Capture the cell that displays the provided text and extract its (x, y) central coordinate. 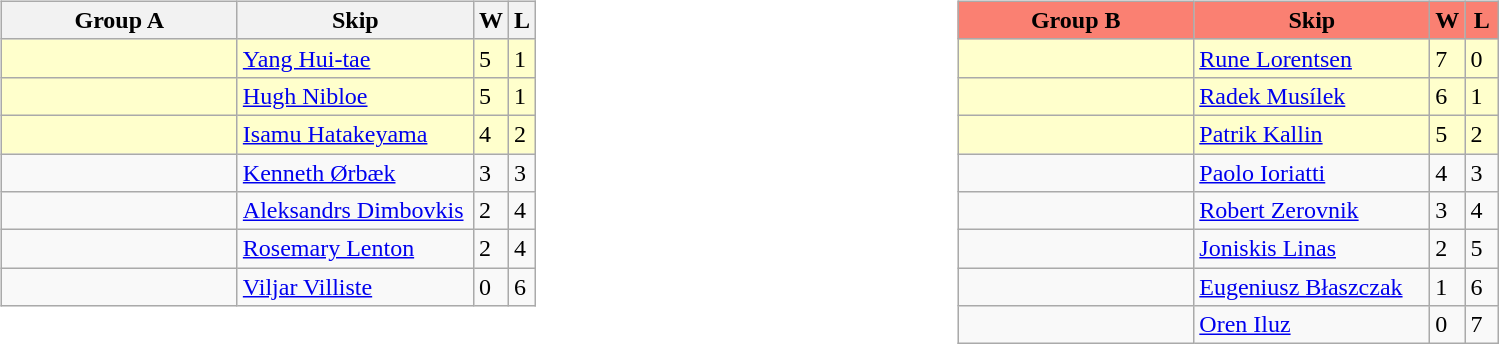
Group B (1076, 20)
Patrik Kallin (1312, 134)
Rosemary Lenton (355, 249)
Eugeniusz Błaszczak (1312, 287)
Joniskis Linas (1312, 249)
Paolo Ioriatti (1312, 173)
Group A (119, 20)
Kenneth Ørbæk (355, 173)
Rune Lorentsen (1312, 58)
Yang Hui-tae (355, 58)
Robert Zerovnik (1312, 211)
Viljar Villiste (355, 287)
Isamu Hatakeyama (355, 134)
Radek Musílek (1312, 96)
Aleksandrs Dimbovkis (355, 211)
Oren Iluz (1312, 325)
Hugh Nibloe (355, 96)
